Output the [X, Y] coordinate of the center of the cell containing the given text.  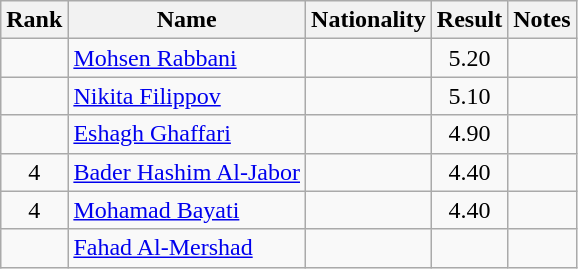
4.90 [469, 134]
Nikita Filippov [187, 96]
Fahad Al-Mershad [187, 248]
Nationality [369, 20]
Notes [542, 20]
Mohamad Bayati [187, 210]
Eshagh Ghaffari [187, 134]
Name [187, 20]
Mohsen Rabbani [187, 58]
5.10 [469, 96]
Bader Hashim Al-Jabor [187, 172]
Result [469, 20]
5.20 [469, 58]
Rank [34, 20]
